Pinpoint the cell where the given text exists, returning its (X, Y) midpoint coordinate. 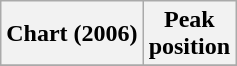
Peakposition (189, 34)
Chart (2006) (72, 34)
